Pinpoint the cell where the given text exists, returning its (X, Y) midpoint coordinate. 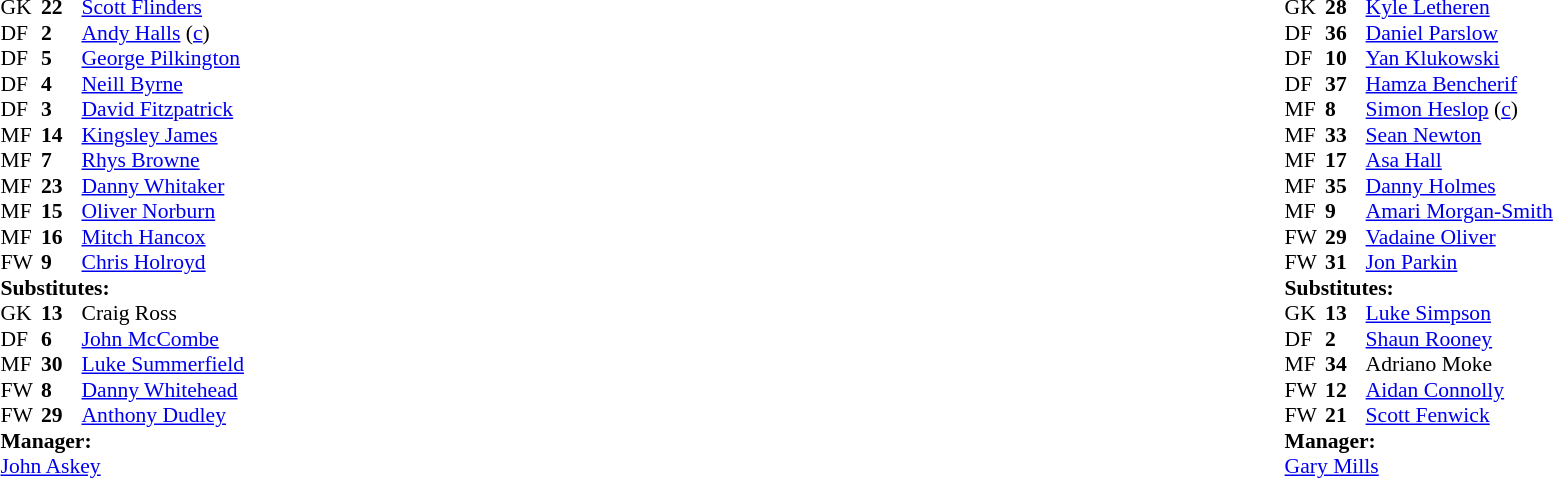
Chris Holroyd (163, 263)
Aidan Connolly (1460, 390)
George Pilkington (163, 59)
Luke Summerfield (163, 365)
Hamza Bencherif (1460, 84)
6 (61, 339)
10 (1345, 59)
Danny Whitaker (163, 186)
4 (61, 84)
Mitch Hancox (163, 237)
15 (61, 211)
30 (61, 365)
Oliver Norburn (163, 211)
Kingsley James (163, 135)
5 (61, 59)
Asa Hall (1460, 161)
Vadaine Oliver (1460, 237)
12 (1345, 390)
Craig Ross (163, 313)
Amari Morgan-Smith (1460, 211)
Simon Heslop (c) (1460, 109)
36 (1345, 33)
Rhys Browne (163, 161)
14 (61, 135)
31 (1345, 263)
Jon Parkin (1460, 263)
17 (1345, 161)
David Fitzpatrick (163, 109)
Danny Whitehead (163, 390)
John McCombe (163, 339)
3 (61, 109)
Adriano Moke (1460, 365)
37 (1345, 84)
Neill Byrne (163, 84)
Shaun Rooney (1460, 339)
23 (61, 186)
35 (1345, 186)
7 (61, 161)
Yan Klukowski (1460, 59)
Daniel Parslow (1460, 33)
Andy Halls (c) (163, 33)
Luke Simpson (1460, 313)
Danny Holmes (1460, 186)
21 (1345, 415)
Scott Fenwick (1460, 415)
Sean Newton (1460, 135)
33 (1345, 135)
16 (61, 237)
34 (1345, 365)
Anthony Dudley (163, 415)
